Scan for the cell matching the given text and deliver its (X, Y) coordinate at center. 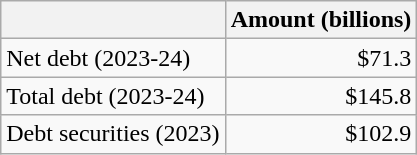
Debt securities (2023) (113, 134)
Total debt (2023-24) (113, 96)
Net debt (2023-24) (113, 58)
Amount (billions) (321, 20)
$71.3 (321, 58)
$145.8 (321, 96)
$102.9 (321, 134)
